Detect which cell encompasses the target text, then output its (X, Y) center coordinate. 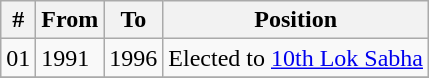
From (70, 20)
1996 (134, 58)
To (134, 20)
Position (296, 20)
Elected to 10th Lok Sabha (296, 58)
# (18, 20)
01 (18, 58)
1991 (70, 58)
